Search for the cell housing the specified text and yield its (X, Y) center coordinate. 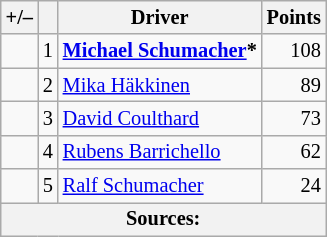
62 (294, 152)
89 (294, 85)
Rubens Barrichello (160, 152)
24 (294, 186)
108 (294, 51)
David Coulthard (160, 118)
Michael Schumacher* (160, 51)
1 (48, 51)
Driver (160, 17)
Sources: (164, 219)
4 (48, 152)
Points (294, 17)
2 (48, 85)
73 (294, 118)
5 (48, 186)
+/– (20, 17)
Mika Häkkinen (160, 85)
Ralf Schumacher (160, 186)
3 (48, 118)
